Scan for the cell matching the given text and deliver its (X, Y) coordinate at center. 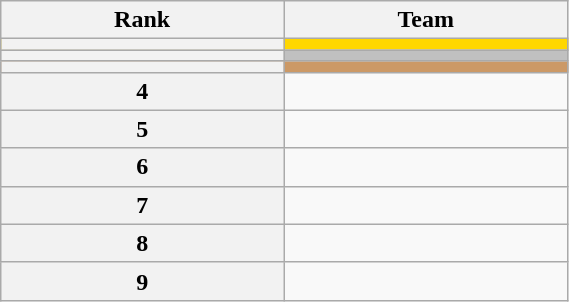
7 (142, 205)
6 (142, 167)
4 (142, 91)
Team (426, 20)
Rank (142, 20)
9 (142, 281)
8 (142, 243)
5 (142, 129)
